Capture the cell that displays the provided text and extract its (x, y) central coordinate. 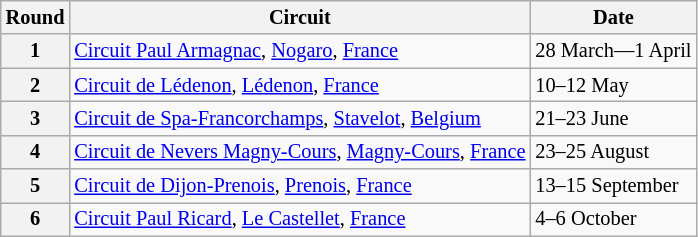
Circuit de Dijon-Prenois, Prenois, France (300, 186)
5 (36, 186)
4 (36, 152)
6 (36, 219)
10–12 May (613, 85)
Date (613, 17)
Circuit Paul Ricard, Le Castellet, France (300, 219)
Round (36, 17)
3 (36, 118)
28 March—1 April (613, 51)
23–25 August (613, 152)
13–15 September (613, 186)
21–23 June (613, 118)
Circuit Paul Armagnac, Nogaro, France (300, 51)
Circuit de Nevers Magny-Cours, Magny-Cours, France (300, 152)
Circuit (300, 17)
Circuit de Spa-Francorchamps, Stavelot, Belgium (300, 118)
4–6 October (613, 219)
1 (36, 51)
2 (36, 85)
Circuit de Lédenon, Lédenon, France (300, 85)
